For the text-containing cell, return its midpoint in [X, Y] coordinate format. 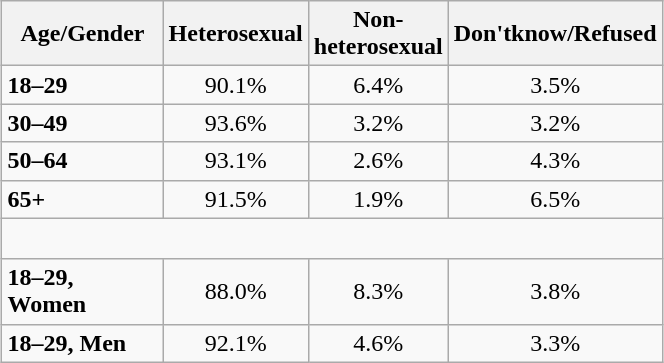
Non-heterosexual [378, 34]
4.3% [555, 161]
8.3% [378, 292]
6.5% [555, 199]
4.6% [378, 343]
30–49 [82, 123]
1.9% [378, 199]
18–29, Men [82, 343]
88.0% [236, 292]
50–64 [82, 161]
93.6% [236, 123]
Don'tknow/Refused [555, 34]
3.5% [555, 85]
91.5% [236, 199]
6.4% [378, 85]
93.1% [236, 161]
18–29 [82, 85]
65+ [82, 199]
Age/Gender [82, 34]
3.8% [555, 292]
3.3% [555, 343]
2.6% [378, 161]
92.1% [236, 343]
Heterosexual [236, 34]
18–29, Women [82, 292]
90.1% [236, 85]
